Return [X, Y] of the center of cell containing provided text 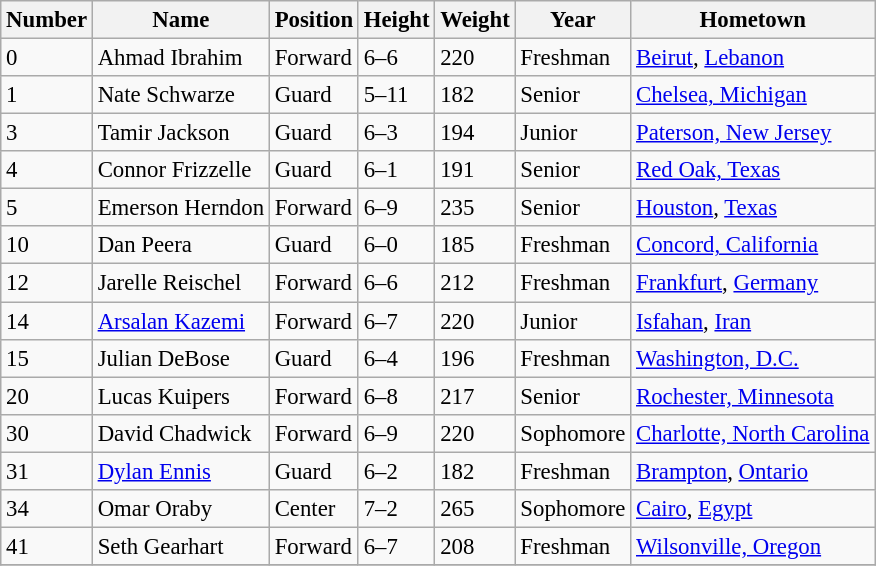
15 [47, 358]
20 [47, 396]
Lucas Kuipers [180, 396]
David Chadwick [180, 433]
Cairo, Egypt [753, 509]
191 [475, 170]
265 [475, 509]
Brampton, Ontario [753, 471]
208 [475, 546]
Hometown [753, 20]
Year [573, 20]
6–8 [396, 396]
Arsalan Kazemi [180, 321]
5 [47, 208]
196 [475, 358]
Concord, California [753, 245]
6–1 [396, 170]
Dylan Ennis [180, 471]
6–0 [396, 245]
Seth Gearhart [180, 546]
Frankfurt, Germany [753, 283]
Chelsea, Michigan [753, 95]
Beirut, Lebanon [753, 58]
Wilsonville, Oregon [753, 546]
Red Oak, Texas [753, 170]
194 [475, 133]
Rochester, Minnesota [753, 396]
Dan Peera [180, 245]
41 [47, 546]
0 [47, 58]
Position [314, 20]
12 [47, 283]
4 [47, 170]
1 [47, 95]
Weight [475, 20]
Height [396, 20]
Number [47, 20]
Washington, D.C. [753, 358]
6–2 [396, 471]
Name [180, 20]
10 [47, 245]
Paterson, New Jersey [753, 133]
5–11 [396, 95]
212 [475, 283]
30 [47, 433]
14 [47, 321]
Houston, Texas [753, 208]
7–2 [396, 509]
Jarelle Reischel [180, 283]
Center [314, 509]
6–3 [396, 133]
Emerson Herndon [180, 208]
34 [47, 509]
Tamir Jackson [180, 133]
185 [475, 245]
Isfahan, Iran [753, 321]
Connor Frizzelle [180, 170]
6–4 [396, 358]
31 [47, 471]
217 [475, 396]
Charlotte, North Carolina [753, 433]
Ahmad Ibrahim [180, 58]
Omar Oraby [180, 509]
Julian DeBose [180, 358]
3 [47, 133]
Nate Schwarze [180, 95]
235 [475, 208]
